Extract the [X, Y] coordinate from the center of the cell holding the provided text.  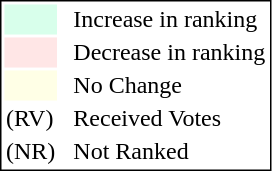
Not Ranked [170, 151]
Decrease in ranking [170, 53]
No Change [170, 85]
Increase in ranking [170, 19]
(RV) [30, 119]
Received Votes [170, 119]
(NR) [30, 151]
